Extract the [x, y] coordinate from the center of the cell holding the provided text.  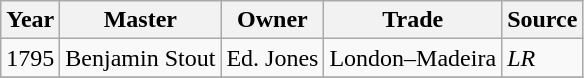
Owner [272, 20]
Benjamin Stout [140, 58]
Ed. Jones [272, 58]
1795 [30, 58]
London–Madeira [413, 58]
Master [140, 20]
Trade [413, 20]
Source [542, 20]
LR [542, 58]
Year [30, 20]
